Find where the given text appears and provide that cell's center as (x, y) coordinate. 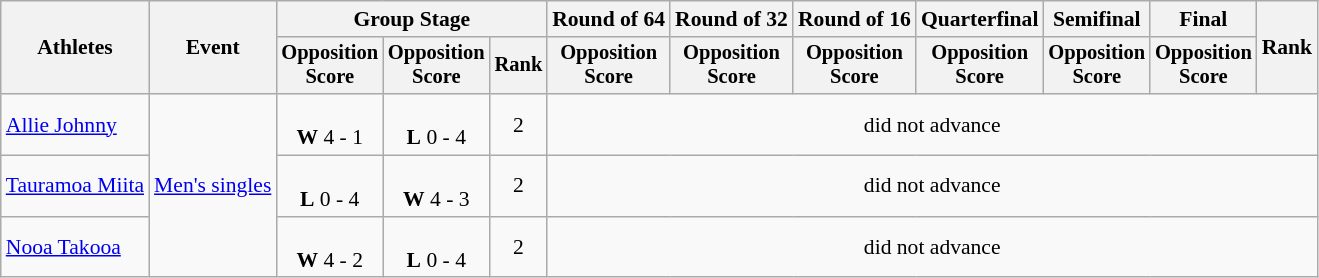
W 4 - 3 (436, 186)
Nooa Takooa (75, 248)
Round of 32 (732, 19)
Round of 16 (854, 19)
Event (212, 48)
W 4 - 2 (330, 248)
Final (1204, 19)
Round of 64 (608, 19)
Semifinal (1096, 19)
Men's singles (212, 186)
W 4 - 1 (330, 124)
Allie Johnny (75, 124)
Athletes (75, 48)
Tauramoa Miita (75, 186)
Group Stage (412, 19)
Quarterfinal (980, 19)
